Search for the cell housing the specified text and yield its (x, y) center coordinate. 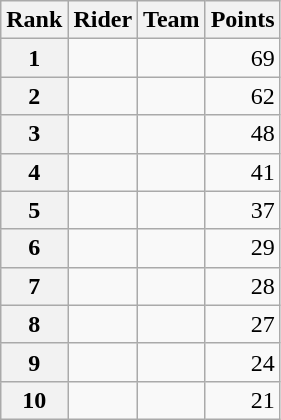
Points (242, 20)
Team (172, 20)
29 (242, 248)
48 (242, 134)
5 (34, 210)
7 (34, 286)
4 (34, 172)
37 (242, 210)
69 (242, 58)
8 (34, 324)
2 (34, 96)
21 (242, 400)
28 (242, 286)
1 (34, 58)
24 (242, 362)
Rank (34, 20)
3 (34, 134)
41 (242, 172)
27 (242, 324)
6 (34, 248)
9 (34, 362)
10 (34, 400)
Rider (103, 20)
62 (242, 96)
